Scan for the cell matching the given text and deliver its (X, Y) coordinate at center. 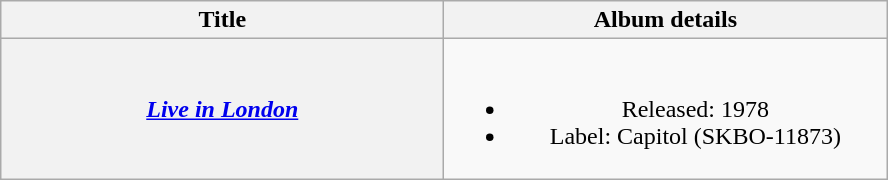
Album details (666, 20)
Released: 1978Label: Capitol (SKBO-11873) (666, 109)
Title (222, 20)
Live in London (222, 109)
